Return the (x, y) coordinate for the center point of the cell that contains the specified text.  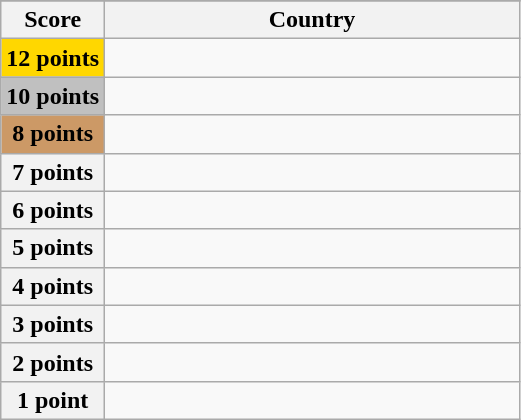
10 points (53, 96)
6 points (53, 210)
4 points (53, 286)
5 points (53, 248)
7 points (53, 172)
Score (53, 20)
3 points (53, 324)
1 point (53, 400)
2 points (53, 362)
12 points (53, 58)
8 points (53, 134)
Country (312, 20)
